Extract the (x, y) coordinate from the center of the cell holding the provided text.  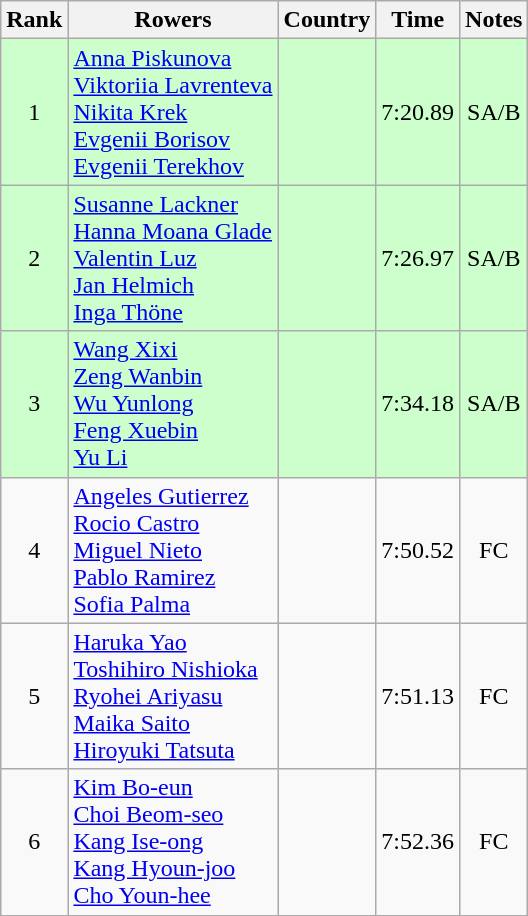
5 (34, 696)
7:20.89 (418, 112)
Angeles GutierrezRocio CastroMiguel NietoPablo RamirezSofia Palma (173, 550)
4 (34, 550)
Wang XixiZeng WanbinWu YunlongFeng XuebinYu Li (173, 404)
1 (34, 112)
Haruka YaoToshihiro NishiokaRyohei AriyasuMaika SaitoHiroyuki Tatsuta (173, 696)
Kim Bo-eunChoi Beom-seoKang Ise-ongKang Hyoun-jooCho Youn-hee (173, 842)
7:34.18 (418, 404)
3 (34, 404)
Country (327, 20)
7:50.52 (418, 550)
7:51.13 (418, 696)
Susanne LacknerHanna Moana GladeValentin LuzJan HelmichInga Thöne (173, 258)
7:52.36 (418, 842)
7:26.97 (418, 258)
Time (418, 20)
6 (34, 842)
Rowers (173, 20)
Notes (494, 20)
2 (34, 258)
Rank (34, 20)
Anna PiskunovaViktoriia LavrentevaNikita KrekEvgenii BorisovEvgenii Terekhov (173, 112)
